Pinpoint the cell where the given text exists, returning its (X, Y) midpoint coordinate. 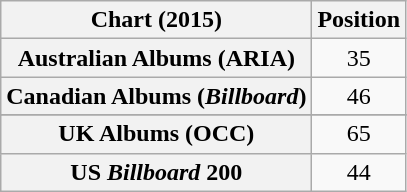
35 (359, 58)
44 (359, 172)
Canadian Albums (Billboard) (156, 96)
46 (359, 96)
Chart (2015) (156, 20)
US Billboard 200 (156, 172)
UK Albums (OCC) (156, 134)
Australian Albums (ARIA) (156, 58)
Position (359, 20)
65 (359, 134)
